Output the (x, y) coordinate of the center of the cell containing the given text.  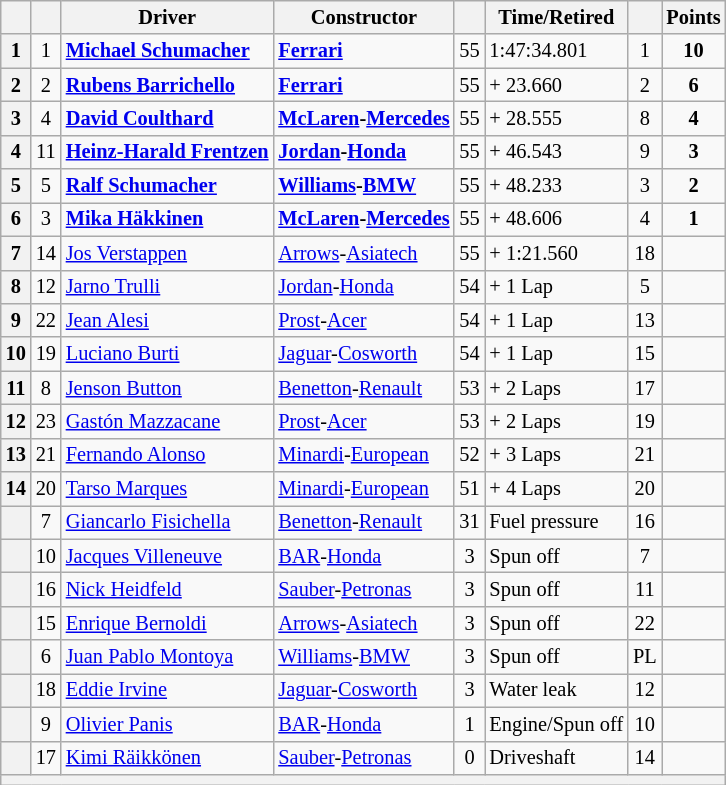
Time/Retired (557, 17)
Enrique Bernoldi (168, 623)
23 (46, 421)
Jos Verstappen (168, 253)
Fuel pressure (557, 522)
+ 48.606 (557, 219)
Rubens Barrichello (168, 85)
Ralf Schumacher (168, 186)
Juan Pablo Montoya (168, 657)
+ 1:21.560 (557, 253)
Constructor (364, 17)
Nick Heidfeld (168, 589)
Jacques Villeneuve (168, 556)
PL (644, 657)
Fernando Alonso (168, 455)
Points (694, 17)
Driver (168, 17)
Engine/Spun off (557, 724)
52 (469, 455)
31 (469, 522)
Mika Häkkinen (168, 219)
Michael Schumacher (168, 51)
David Coulthard (168, 118)
Jean Alesi (168, 320)
Olivier Panis (168, 724)
Jarno Trulli (168, 287)
+ 23.660 (557, 85)
+ 46.543 (557, 152)
Eddie Irvine (168, 690)
Driveshaft (557, 758)
+ 28.555 (557, 118)
+ 3 Laps (557, 455)
+ 48.233 (557, 186)
Water leak (557, 690)
Kimi Räikkönen (168, 758)
1:47:34.801 (557, 51)
Tarso Marques (168, 489)
Gastón Mazzacane (168, 421)
+ 4 Laps (557, 489)
Heinz-Harald Frentzen (168, 152)
Luciano Burti (168, 354)
51 (469, 489)
Giancarlo Fisichella (168, 522)
0 (469, 758)
Jenson Button (168, 388)
